Locate the cell with the specified text and output its [x, y] center coordinate. 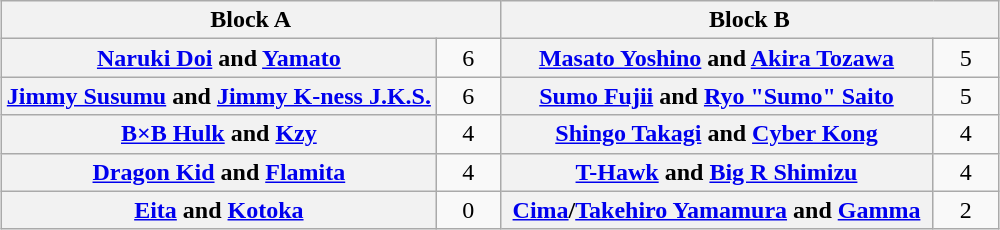
0 [468, 210]
Masato Yoshino and Akira Tozawa [716, 58]
Cima/Takehiro Yamamura and Gamma [716, 210]
Jimmy Susumu and Jimmy K-ness J.K.S. [218, 96]
Dragon Kid and Flamita [218, 172]
Eita and Kotoka [218, 210]
Shingo Takagi and Cyber Kong [716, 134]
Sumo Fujii and Ryo "Sumo" Saito [716, 96]
Block B [750, 20]
B×B Hulk and Kzy [218, 134]
2 [966, 210]
Block A [250, 20]
T-Hawk and Big R Shimizu [716, 172]
Naruki Doi and Yamato [218, 58]
